Scan for the cell matching the given text and deliver its (X, Y) coordinate at center. 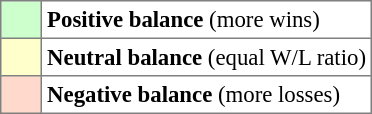
Neutral balance (equal W/L ratio) (206, 57)
Negative balance (more losses) (206, 95)
Positive balance (more wins) (206, 20)
